Detect which cell encompasses the target text, then output its [X, Y] center coordinate. 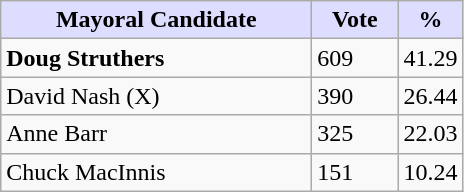
151 [355, 172]
% [430, 20]
Chuck MacInnis [156, 172]
41.29 [430, 58]
Vote [355, 20]
Doug Struthers [156, 58]
609 [355, 58]
26.44 [430, 96]
Mayoral Candidate [156, 20]
22.03 [430, 134]
10.24 [430, 172]
David Nash (X) [156, 96]
390 [355, 96]
325 [355, 134]
Anne Barr [156, 134]
